Determine the [X, Y] coordinate at the center of the cell enclosing the given text.  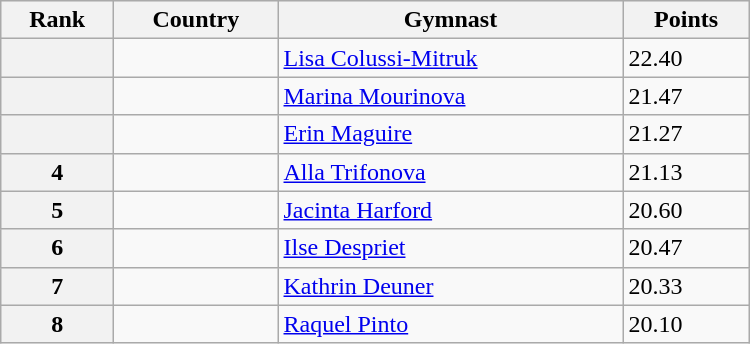
21.47 [686, 96]
Marina Mourinova [450, 96]
Points [686, 20]
4 [58, 172]
22.40 [686, 58]
Raquel Pinto [450, 324]
Jacinta Harford [450, 210]
Rank [58, 20]
21.13 [686, 172]
Alla Trifonova [450, 172]
Lisa Colussi-Mitruk [450, 58]
Kathrin Deuner [450, 286]
20.10 [686, 324]
20.47 [686, 248]
5 [58, 210]
Ilse Despriet [450, 248]
20.60 [686, 210]
Erin Maguire [450, 134]
8 [58, 324]
6 [58, 248]
Country [196, 20]
20.33 [686, 286]
7 [58, 286]
21.27 [686, 134]
Gymnast [450, 20]
